Provide the [X, Y] coordinate of the cell's center where the given text is located.  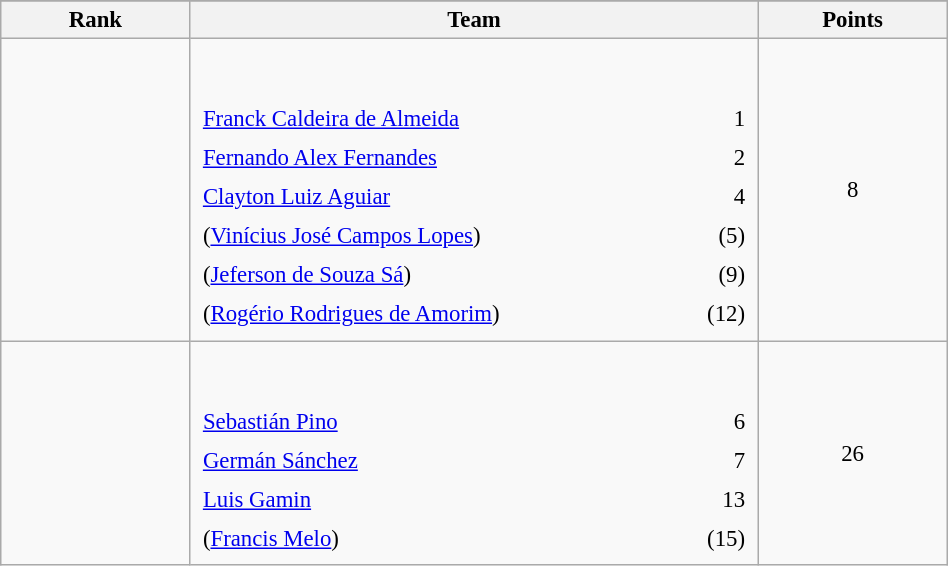
Franck Caldeira de Almeida [436, 119]
Fernando Alex Fernandes [436, 158]
Points [852, 20]
Sebastián Pino [411, 421]
2 [712, 158]
(Rogério Rodrigues de Amorim) [436, 314]
7 [688, 460]
26 [852, 453]
13 [688, 499]
Rank [96, 20]
Sebastián Pino 6 Germán Sánchez 7 Luis Gamin 13 (Francis Melo) (15) [474, 453]
4 [712, 197]
(15) [688, 538]
(Francis Melo) [411, 538]
(Vinícius José Campos Lopes) [436, 236]
(5) [712, 236]
Team [474, 20]
(9) [712, 275]
6 [688, 421]
8 [852, 190]
Germán Sánchez [411, 460]
Clayton Luiz Aguiar [436, 197]
Luis Gamin [411, 499]
1 [712, 119]
(Jeferson de Souza Sá) [436, 275]
(12) [712, 314]
